Return [x, y] of the center of cell containing provided text 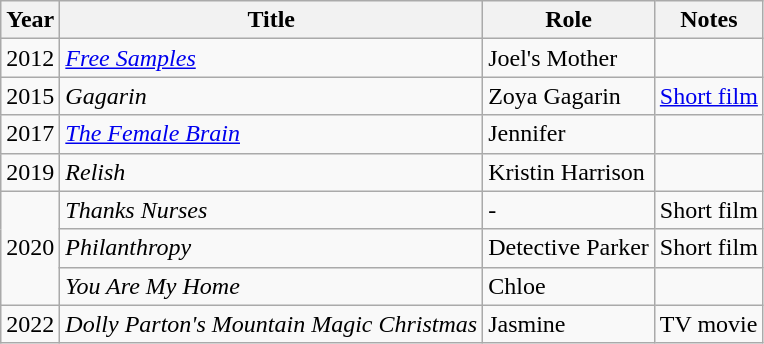
2020 [30, 248]
Notes [708, 20]
You Are My Home [272, 286]
Title [272, 20]
Zoya Gagarin [569, 96]
Relish [272, 172]
Detective Parker [569, 248]
- [569, 210]
2012 [30, 58]
Kristin Harrison [569, 172]
Chloe [569, 286]
Role [569, 20]
Jennifer [569, 134]
Year [30, 20]
Thanks Nurses [272, 210]
2019 [30, 172]
The Female Brain [272, 134]
2022 [30, 324]
Gagarin [272, 96]
TV movie [708, 324]
Dolly Parton's Mountain Magic Christmas [272, 324]
2017 [30, 134]
2015 [30, 96]
Free Samples [272, 58]
Philanthropy [272, 248]
Joel's Mother [569, 58]
Jasmine [569, 324]
